For the text-containing cell, return its midpoint in [x, y] coordinate format. 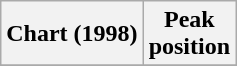
Peakposition [189, 34]
Chart (1998) [72, 34]
